Search for the cell housing the specified text and yield its [x, y] center coordinate. 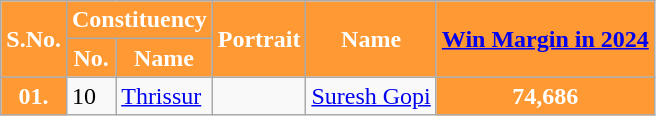
No. [90, 58]
10 [90, 96]
Win Margin in 2024 [545, 39]
S.No. [34, 39]
Thrissur [164, 96]
Portrait [259, 39]
74,686 [545, 96]
Suresh Gopi [371, 96]
01. [34, 96]
Constituency [139, 20]
